Locate the cell with the specified text and output its (X, Y) center coordinate. 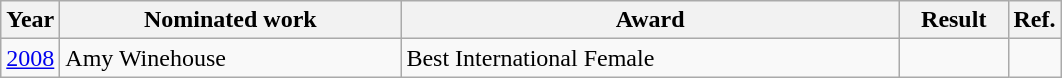
Amy Winehouse (230, 58)
Year (30, 20)
Nominated work (230, 20)
Award (650, 20)
Best International Female (650, 58)
Ref. (1034, 20)
Result (954, 20)
2008 (30, 58)
